Scan for the cell matching the given text and deliver its (x, y) coordinate at center. 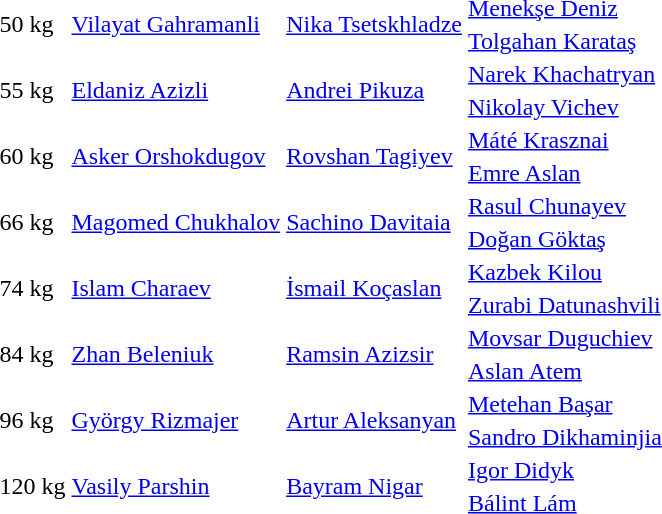
Magomed Chukhalov (176, 222)
Asker Orshokdugov (176, 156)
Zhan Beleniuk (176, 354)
Sachino Davitaia (374, 222)
Ramsin Azizsir (374, 354)
İsmail Koçaslan (374, 288)
Rovshan Tagiyev (374, 156)
Islam Charaev (176, 288)
Andrei Pikuza (374, 90)
György Rizmajer (176, 420)
Artur Aleksanyan (374, 420)
Eldaniz Azizli (176, 90)
